Detect which cell encompasses the target text, then output its (X, Y) center coordinate. 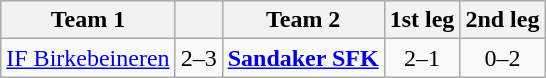
Sandaker SFK (303, 58)
0–2 (502, 58)
2–1 (422, 58)
IF Birkebeineren (88, 58)
2–3 (198, 58)
1st leg (422, 20)
Team 1 (88, 20)
Team 2 (303, 20)
2nd leg (502, 20)
